Provide the (x, y) coordinate of the cell's center where the given text is located.  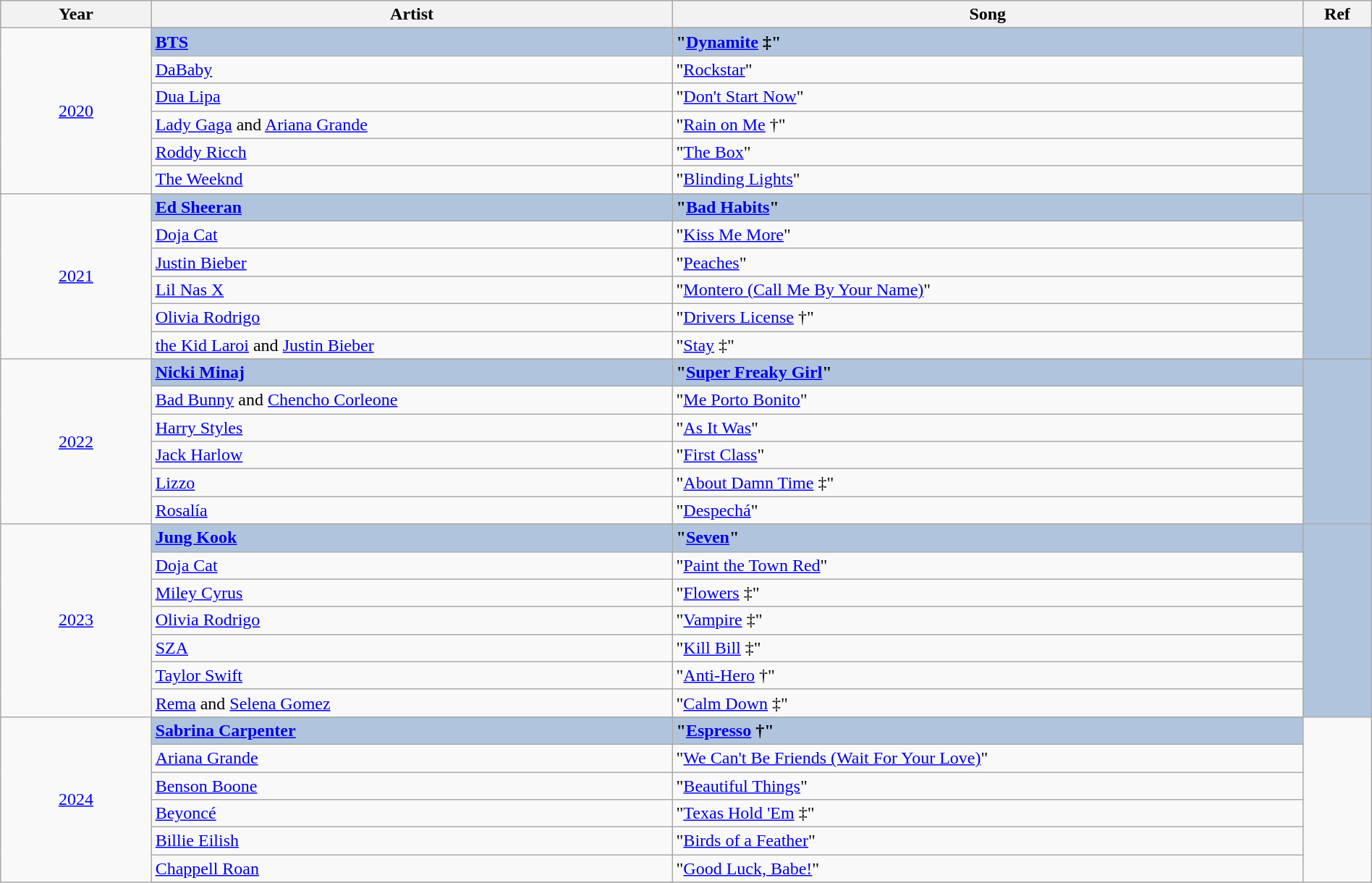
"Rockstar" (987, 69)
"Texas Hold 'Em ‡" (987, 814)
"Kiss Me More" (987, 235)
"Me Porto Bonito" (987, 400)
2021 (76, 276)
Taylor Swift (412, 675)
2022 (76, 441)
DaBaby (412, 69)
Ariana Grande (412, 758)
Benson Boone (412, 785)
"Birds of a Feather" (987, 841)
Lizzo (412, 483)
"Paint the Town Red" (987, 565)
Beyoncé (412, 814)
"Calm Down ‡" (987, 703)
"Flowers ‡" (987, 593)
2023 (76, 620)
"Seven" (987, 538)
"We Can't Be Friends (Wait For Your Love)" (987, 758)
"Peaches" (987, 262)
Harry Styles (412, 428)
the Kid Laroi and Justin Bieber (412, 345)
"Don't Start Now" (987, 97)
"Super Freaky Girl" (987, 373)
Justin Bieber (412, 262)
"Anti-Hero †" (987, 675)
"Stay ‡" (987, 345)
Song (987, 14)
"Bad Habits" (987, 207)
Artist (412, 14)
Miley Cyrus (412, 593)
Year (76, 14)
Billie Eilish (412, 841)
BTS (412, 42)
"Despechá" (987, 510)
"Espresso †" (987, 730)
Nicki Minaj (412, 373)
"Kill Bill ‡" (987, 648)
Dua Lipa (412, 97)
Lady Gaga and Ariana Grande (412, 124)
Ed Sheeran (412, 207)
"Vampire ‡" (987, 620)
2020 (76, 111)
Lil Nas X (412, 290)
"First Class" (987, 455)
Chappell Roan (412, 869)
"Rain on Me †" (987, 124)
"Dynamite ‡" (987, 42)
"The Box" (987, 152)
Rosalía (412, 510)
"Blinding Lights" (987, 179)
"Beautiful Things" (987, 785)
SZA (412, 648)
Ref (1337, 14)
"Good Luck, Babe!" (987, 869)
Bad Bunny and Chencho Corleone (412, 400)
"As It Was" (987, 428)
Jack Harlow (412, 455)
Jung Kook (412, 538)
Sabrina Carpenter (412, 730)
The Weeknd (412, 179)
"Drivers License †" (987, 317)
Roddy Ricch (412, 152)
Rema and Selena Gomez (412, 703)
"Montero (Call Me By Your Name)" (987, 290)
2024 (76, 799)
"About Damn Time ‡" (987, 483)
